Return [x, y] of the center of cell containing provided text 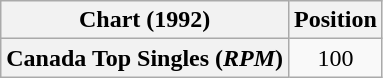
Chart (1992) [145, 20]
Canada Top Singles (RPM) [145, 58]
100 [336, 58]
Position [336, 20]
